Return the (X, Y) coordinate for the center point of the cell that contains the specified text.  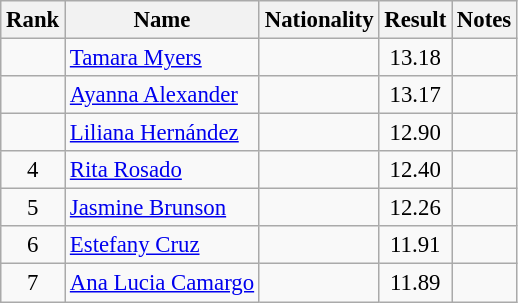
11.91 (416, 245)
Ayanna Alexander (162, 95)
Notes (484, 20)
Result (416, 20)
11.89 (416, 283)
Rita Rosado (162, 170)
Ana Lucia Camargo (162, 283)
4 (33, 170)
12.90 (416, 133)
13.17 (416, 95)
12.40 (416, 170)
13.18 (416, 58)
6 (33, 245)
Jasmine Brunson (162, 208)
Name (162, 20)
Estefany Cruz (162, 245)
12.26 (416, 208)
7 (33, 283)
5 (33, 208)
Nationality (318, 20)
Liliana Hernández (162, 133)
Rank (33, 20)
Tamara Myers (162, 58)
